Locate the cell with the specified text and output its (X, Y) center coordinate. 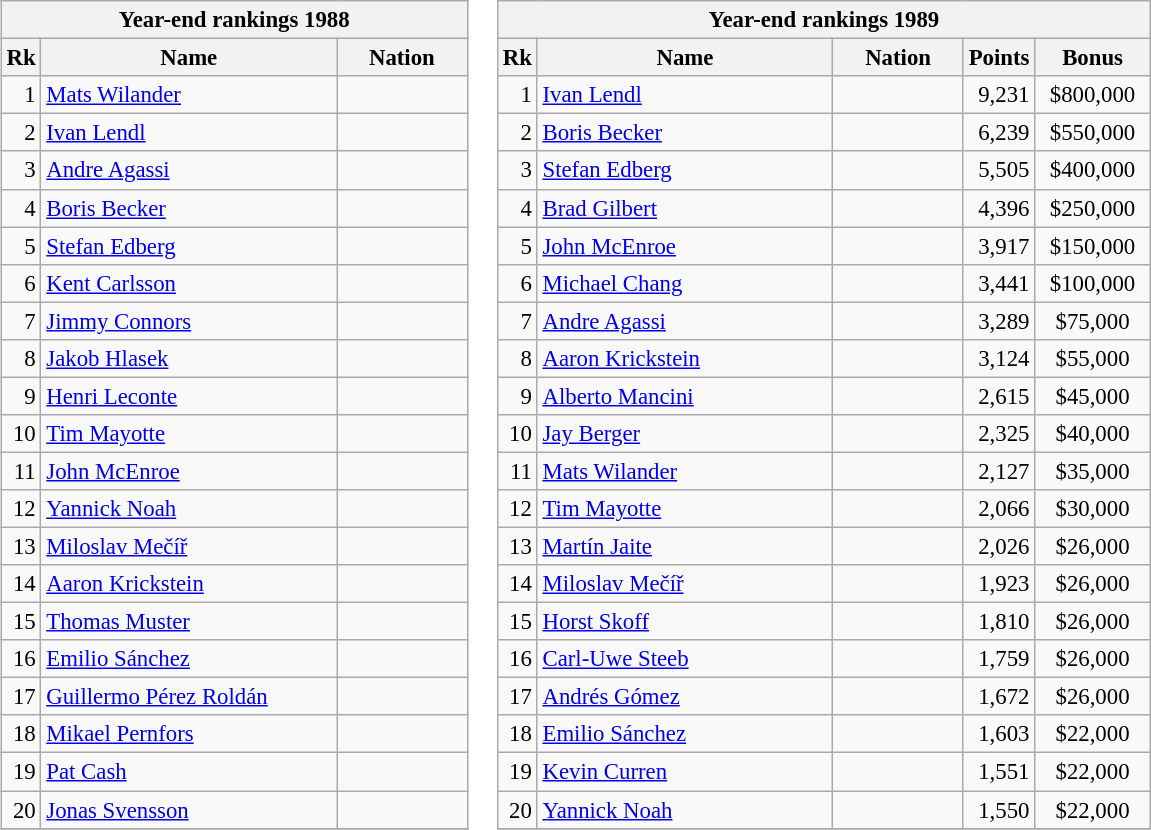
2,615 (998, 396)
Kevin Curren (685, 772)
Jimmy Connors (189, 321)
1,551 (998, 772)
Horst Skoff (685, 622)
$550,000 (1093, 133)
Year-end rankings 1988 (234, 20)
Guillermo Pérez Roldán (189, 697)
6,239 (998, 133)
Brad Gilbert (685, 208)
Kent Carlsson (189, 283)
4,396 (998, 208)
1,923 (998, 584)
Michael Chang (685, 283)
1,672 (998, 697)
$150,000 (1093, 246)
1,603 (998, 734)
$75,000 (1093, 321)
Henri Leconte (189, 396)
2,325 (998, 434)
3,124 (998, 358)
Mikael Pernfors (189, 734)
$30,000 (1093, 509)
$55,000 (1093, 358)
Pat Cash (189, 772)
3,289 (998, 321)
Martín Jaite (685, 546)
Jay Berger (685, 434)
Year-end rankings 1989 (824, 20)
$400,000 (1093, 170)
Jakob Hlasek (189, 358)
1,550 (998, 809)
$250,000 (1093, 208)
Andrés Gómez (685, 697)
3,441 (998, 283)
Thomas Muster (189, 622)
$35,000 (1093, 471)
1,759 (998, 659)
Jonas Svensson (189, 809)
$800,000 (1093, 95)
2,127 (998, 471)
3,917 (998, 246)
2,066 (998, 509)
1,810 (998, 622)
$45,000 (1093, 396)
$100,000 (1093, 283)
9,231 (998, 95)
Alberto Mancini (685, 396)
$40,000 (1093, 434)
5,505 (998, 170)
2,026 (998, 546)
Points (998, 58)
Bonus (1093, 58)
Carl-Uwe Steeb (685, 659)
